Identify which cell holds the provided text, then report its [x, y] central coordinate. 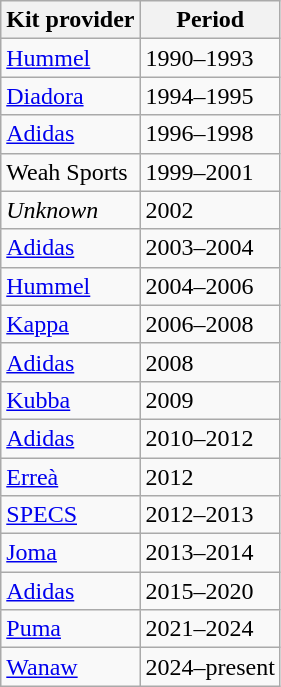
2012–2013 [210, 515]
2003–2004 [210, 248]
2012 [210, 477]
1990–1993 [210, 58]
2021–2024 [210, 629]
2024–present [210, 667]
2006–2008 [210, 324]
2008 [210, 362]
2010–2012 [210, 438]
1994–1995 [210, 96]
Period [210, 20]
1999–2001 [210, 172]
Weah Sports [70, 172]
Puma [70, 629]
SPECS [70, 515]
2002 [210, 210]
2015–2020 [210, 591]
1996–1998 [210, 134]
Unknown [70, 210]
Joma [70, 553]
Wanaw [70, 667]
2013–2014 [210, 553]
Kubba [70, 400]
2004–2006 [210, 286]
Kappa [70, 324]
2009 [210, 400]
Erreà [70, 477]
Kit provider [70, 20]
Diadora [70, 96]
